Determine the (X, Y) coordinate at the center of the cell enclosing the given text.  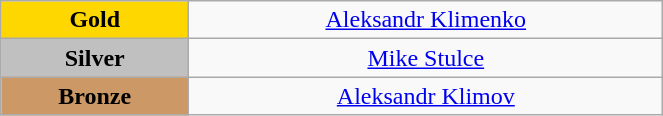
Aleksandr Klimenko (426, 20)
Aleksandr Klimov (426, 96)
Silver (95, 58)
Gold (95, 20)
Mike Stulce (426, 58)
Bronze (95, 96)
